Find where the given text appears and provide that cell's center as (x, y) coordinate. 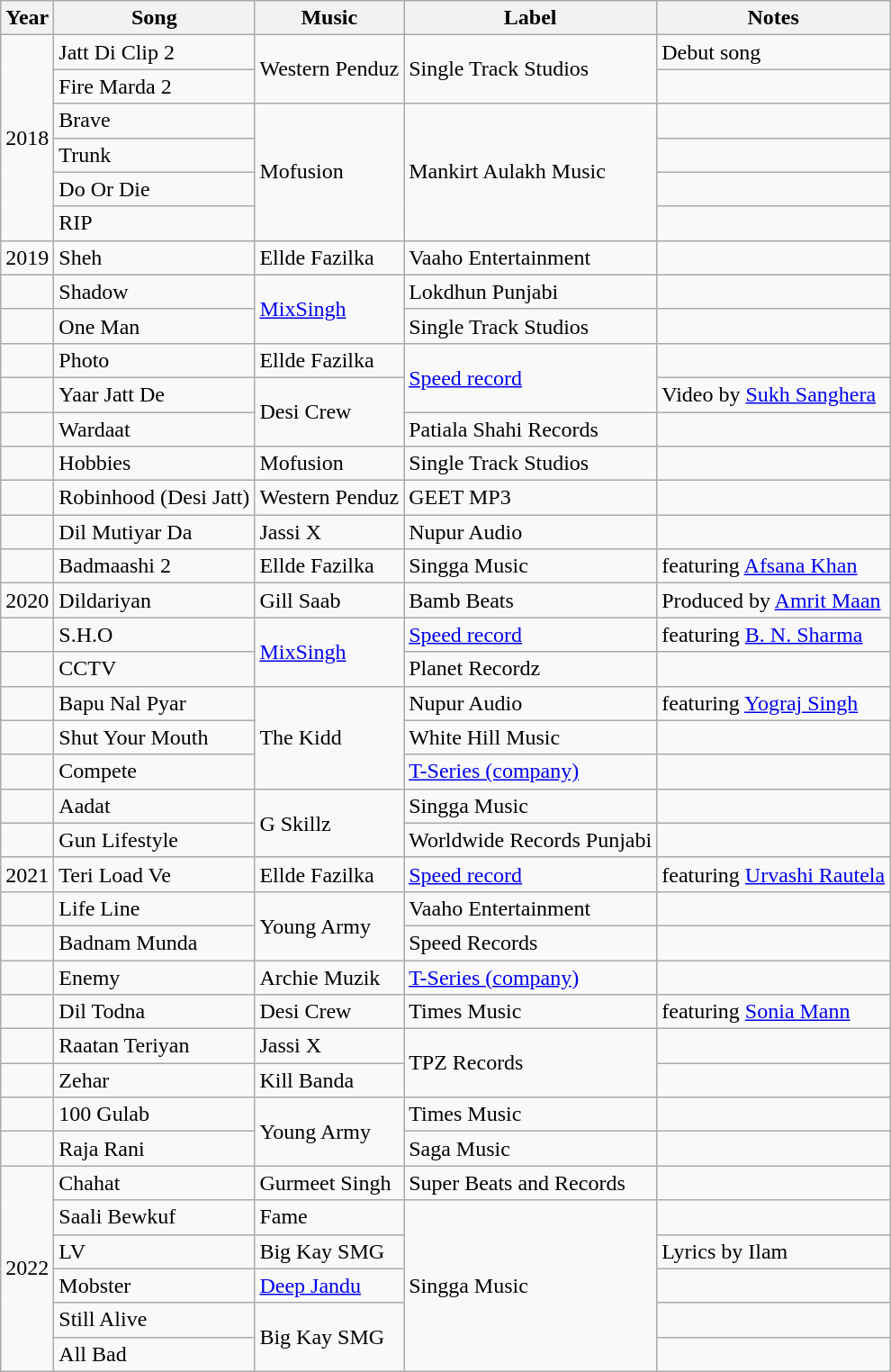
Robinhood (Desi Jatt) (155, 498)
Brave (155, 121)
Badmaashi 2 (155, 566)
White Hill Music (531, 737)
Planet Recordz (531, 669)
Zehar (155, 1080)
Do Or Die (155, 189)
Raja Rani (155, 1149)
Teri Load Ve (155, 874)
Debut song (774, 52)
Enemy (155, 977)
featuring Afsana Khan (774, 566)
Saga Music (531, 1149)
featuring Urvashi Rautela (774, 874)
G Skillz (329, 823)
Super Beats and Records (531, 1183)
Saali Bewkuf (155, 1217)
featuring B. N. Sharma (774, 635)
One Man (155, 326)
Patiala Shahi Records (531, 429)
Photo (155, 360)
Raatan Teriyan (155, 1046)
Video by Sukh Sanghera (774, 394)
TPZ Records (531, 1063)
Sheh (155, 257)
Deep Jandu (329, 1286)
Badnam Munda (155, 943)
Yaar Jatt De (155, 394)
CCTV (155, 669)
Wardaat (155, 429)
Gun Lifestyle (155, 840)
The Kidd (329, 737)
S.H.O (155, 635)
Life Line (155, 908)
Fame (329, 1217)
Mobster (155, 1286)
2020 (27, 600)
Gurmeet Singh (329, 1183)
GEET MP3 (531, 498)
RIP (155, 223)
Jatt Di Clip 2 (155, 52)
Bapu Nal Pyar (155, 703)
Archie Muzik (329, 977)
featuring Yograj Singh (774, 703)
Fire Marda 2 (155, 86)
Year (27, 18)
Still Alive (155, 1320)
Song (155, 18)
Shadow (155, 292)
Notes (774, 18)
Dildariyan (155, 600)
100 Gulab (155, 1115)
Kill Banda (329, 1080)
2019 (27, 257)
2022 (27, 1268)
Aadat (155, 806)
Produced by Amrit Maan (774, 600)
Label (531, 18)
Shut Your Mouth (155, 737)
Bamb Beats (531, 600)
Lyrics by Ilam (774, 1251)
Hobbies (155, 464)
Chahat (155, 1183)
Trunk (155, 155)
Lokdhun Punjabi (531, 292)
LV (155, 1251)
All Bad (155, 1354)
Compete (155, 772)
Speed Records (531, 943)
2021 (27, 874)
Dil Todna (155, 1012)
2018 (27, 138)
Worldwide Records Punjabi (531, 840)
Music (329, 18)
featuring Sonia Mann (774, 1012)
Gill Saab (329, 600)
Dil Mutiyar Da (155, 532)
Mankirt Aulakh Music (531, 172)
